Capture the cell that displays the provided text and extract its [X, Y] central coordinate. 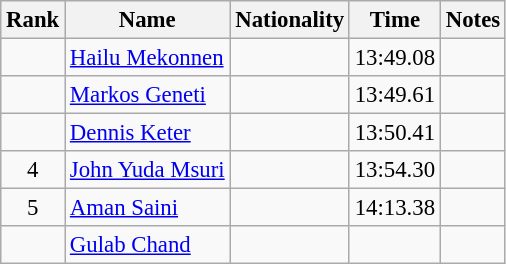
Rank [33, 20]
5 [33, 208]
Aman Saini [148, 208]
13:49.08 [394, 58]
Markos Geneti [148, 95]
Gulab Chand [148, 245]
14:13.38 [394, 208]
Notes [472, 20]
Name [148, 20]
4 [33, 170]
John Yuda Msuri [148, 170]
13:50.41 [394, 133]
Dennis Keter [148, 133]
13:54.30 [394, 170]
Time [394, 20]
13:49.61 [394, 95]
Nationality [290, 20]
Hailu Mekonnen [148, 58]
